Capture the cell that displays the provided text and extract its (x, y) central coordinate. 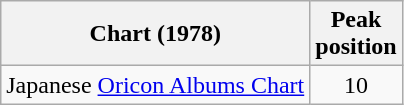
Chart (1978) (156, 34)
Peakposition (356, 34)
Japanese Oricon Albums Chart (156, 85)
10 (356, 85)
